Capture the cell that displays the provided text and extract its (x, y) central coordinate. 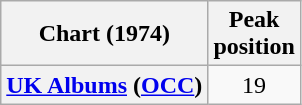
Chart (1974) (104, 34)
19 (254, 85)
UK Albums (OCC) (104, 85)
Peakposition (254, 34)
